Find where the given text appears and provide that cell's center as (X, Y) coordinate. 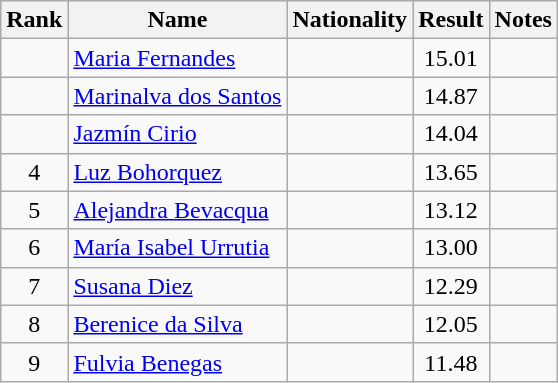
13.65 (451, 172)
6 (34, 248)
12.05 (451, 324)
Susana Diez (178, 286)
María Isabel Urrutia (178, 248)
7 (34, 286)
11.48 (451, 362)
Jazmín Cirio (178, 134)
Alejandra Bevacqua (178, 210)
Notes (523, 20)
Nationality (350, 20)
12.29 (451, 286)
9 (34, 362)
Marinalva dos Santos (178, 96)
14.87 (451, 96)
Fulvia Benegas (178, 362)
Maria Fernandes (178, 58)
Result (451, 20)
Berenice da Silva (178, 324)
5 (34, 210)
13.00 (451, 248)
14.04 (451, 134)
Luz Bohorquez (178, 172)
Rank (34, 20)
13.12 (451, 210)
15.01 (451, 58)
Name (178, 20)
8 (34, 324)
4 (34, 172)
